Find where the given text appears and provide that cell's center as [x, y] coordinate. 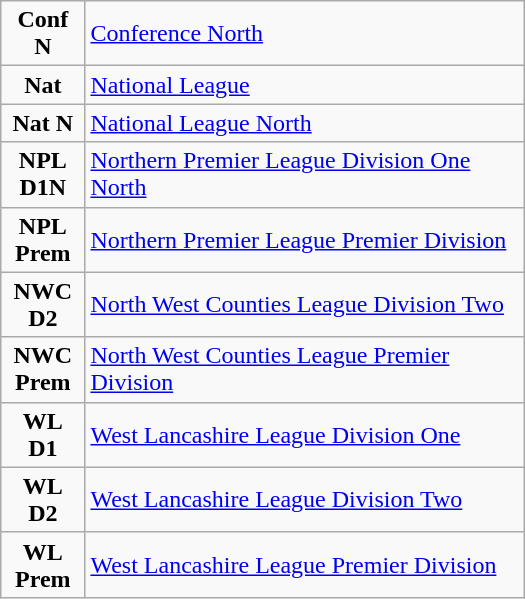
WL D2 [43, 500]
NPLD1N [43, 174]
WL D1 [43, 434]
Northern Premier League Division One North [304, 174]
Nat N [43, 123]
NWCD2 [43, 304]
WLPrem [43, 564]
West Lancashire League Premier Division [304, 564]
Conference North [304, 34]
Nat [43, 85]
National League [304, 85]
Conf N [43, 34]
National League North [304, 123]
NPLPrem [43, 240]
West Lancashire League Division Two [304, 500]
North West Counties League Division Two [304, 304]
NWCPrem [43, 370]
Northern Premier League Premier Division [304, 240]
North West Counties League Premier Division [304, 370]
West Lancashire League Division One [304, 434]
